Identify which cell holds the provided text, then report its [X, Y] central coordinate. 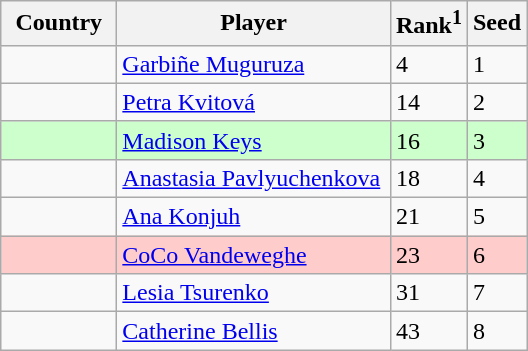
18 [428, 178]
Petra Kvitová [254, 102]
Seed [496, 24]
7 [496, 293]
21 [428, 217]
23 [428, 255]
Catherine Bellis [254, 331]
Country [59, 24]
Anastasia Pavlyuchenkova [254, 178]
Garbiñe Muguruza [254, 64]
6 [496, 255]
Rank1 [428, 24]
5 [496, 217]
Ana Konjuh [254, 217]
31 [428, 293]
CoCo Vandeweghe [254, 255]
8 [496, 331]
14 [428, 102]
1 [496, 64]
Player [254, 24]
Lesia Tsurenko [254, 293]
3 [496, 140]
Madison Keys [254, 140]
2 [496, 102]
43 [428, 331]
16 [428, 140]
